Determine the [X, Y] coordinate at the center of the cell enclosing the given text.  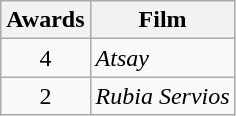
Film [162, 20]
Atsay [162, 58]
Rubia Servios [162, 96]
Awards [46, 20]
4 [46, 58]
2 [46, 96]
